From the cell containing the given text, extract its center point as (x, y) coordinate. 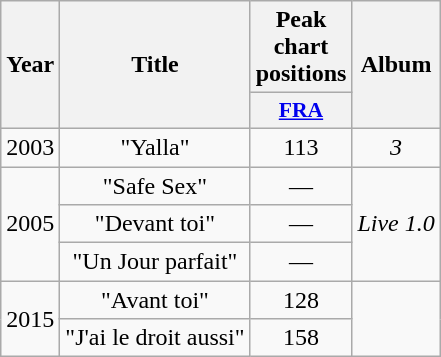
Album (396, 65)
2003 (30, 147)
"Safe Sex" (155, 185)
Peak chart positions (301, 47)
Year (30, 65)
Live 1.0 (396, 223)
"Devant toi" (155, 224)
"Yalla" (155, 147)
Title (155, 65)
"J'ai le droit aussi" (155, 338)
2015 (30, 319)
158 (301, 338)
128 (301, 300)
"Un Jour parfait" (155, 262)
113 (301, 147)
2005 (30, 223)
3 (396, 147)
"Avant toi" (155, 300)
FRA (301, 111)
